For the text-containing cell, return its midpoint in (x, y) coordinate format. 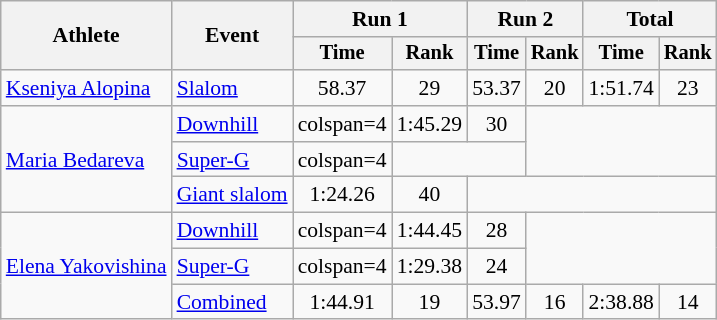
29 (430, 88)
20 (555, 88)
Combined (232, 302)
24 (496, 267)
Elena Yakovishina (86, 266)
53.37 (496, 88)
1:44.45 (430, 231)
1:44.91 (342, 302)
1:45.29 (430, 124)
Giant slalom (232, 195)
19 (430, 302)
28 (496, 231)
1:24.26 (342, 195)
58.37 (342, 88)
53.97 (496, 302)
1:51.74 (620, 88)
Athlete (86, 36)
30 (496, 124)
16 (555, 302)
Run 2 (525, 19)
23 (688, 88)
Total (650, 19)
1:29.38 (430, 267)
2:38.88 (620, 302)
Kseniya Alopina (86, 88)
14 (688, 302)
Run 1 (380, 19)
Maria Bedareva (86, 160)
Event (232, 36)
Slalom (232, 88)
40 (430, 195)
